Extract the [X, Y] coordinate from the center of the cell holding the provided text.  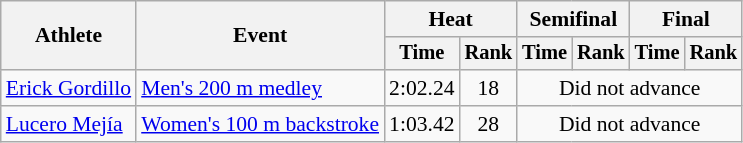
Lucero Mejía [68, 124]
Event [260, 36]
2:02.24 [422, 88]
Women's 100 m backstroke [260, 124]
Heat [450, 19]
Men's 200 m medley [260, 88]
Semifinal [573, 19]
18 [489, 88]
Athlete [68, 36]
Final [686, 19]
Erick Gordillo [68, 88]
1:03.42 [422, 124]
28 [489, 124]
